Pinpoint the cell where the given text exists, returning its [X, Y] midpoint coordinate. 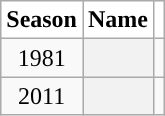
Name [118, 20]
2011 [42, 96]
Season [42, 20]
1981 [42, 58]
